Determine the [X, Y] coordinate at the center of the cell enclosing the given text.  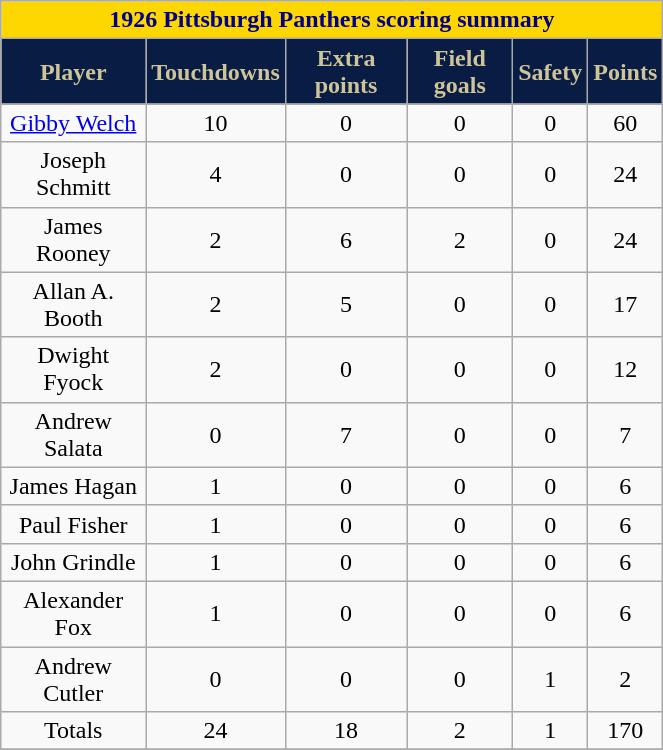
Paul Fisher [74, 524]
Touchdowns [216, 72]
1926 Pittsburgh Panthers scoring summary [332, 20]
Totals [74, 731]
Joseph Schmitt [74, 174]
12 [626, 370]
John Grindle [74, 562]
James Rooney [74, 240]
4 [216, 174]
Gibby Welch [74, 123]
18 [346, 731]
Safety [550, 72]
Andrew Salata [74, 434]
60 [626, 123]
Player [74, 72]
17 [626, 304]
Extra points [346, 72]
Andrew Cutler [74, 678]
Alexander Fox [74, 614]
Allan A. Booth [74, 304]
James Hagan [74, 486]
Points [626, 72]
Field goals [460, 72]
Dwight Fyock [74, 370]
5 [346, 304]
170 [626, 731]
10 [216, 123]
